Identify which cell holds the provided text, then report its [x, y] central coordinate. 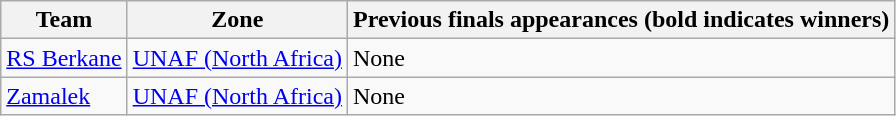
Zone [237, 20]
Zamalek [64, 96]
Previous finals appearances (bold indicates winners) [620, 20]
Team [64, 20]
RS Berkane [64, 58]
